Pinpoint the cell where the given text exists, returning its [x, y] midpoint coordinate. 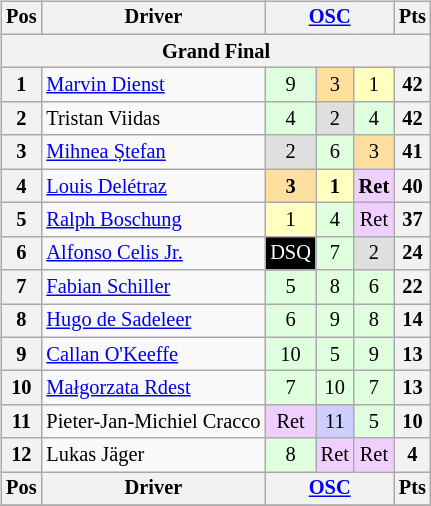
Tristan Viidas [153, 119]
Pieter-Jan-Michiel Cracco [153, 422]
Małgorzata Rdest [153, 388]
24 [412, 253]
12 [21, 455]
Grand Final [216, 51]
Alfonso Celis Jr. [153, 253]
14 [412, 321]
40 [412, 186]
Hugo de Sadeleer [153, 321]
Callan O'Keeffe [153, 354]
Marvin Dienst [153, 85]
Fabian Schiller [153, 287]
22 [412, 287]
Lukas Jäger [153, 455]
37 [412, 220]
Ralph Boschung [153, 220]
Louis Delétraz [153, 186]
41 [412, 152]
DSQ [290, 253]
Mihnea Ștefan [153, 152]
